Determine the [X, Y] coordinate at the center of the cell enclosing the given text.  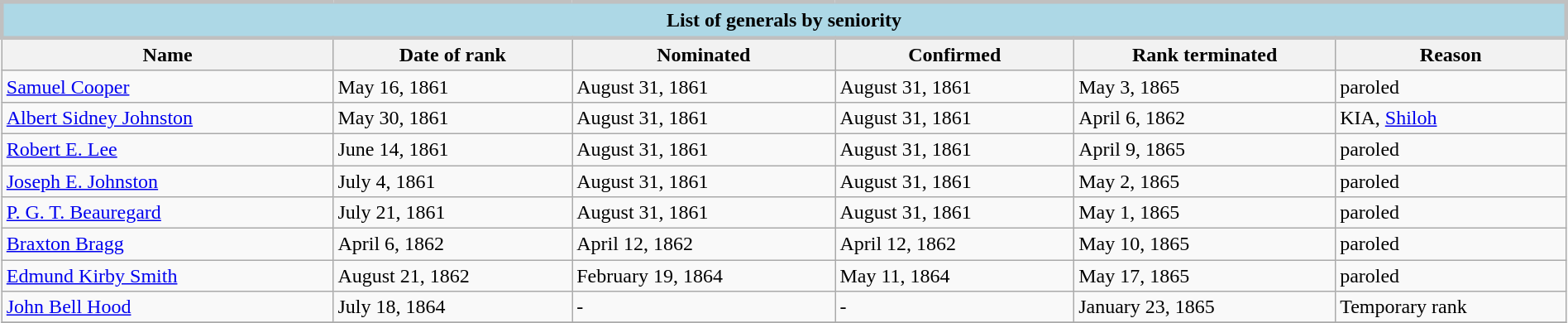
January 23, 1865 [1205, 307]
August 21, 1862 [453, 276]
List of generals by seniority [784, 20]
Nominated [704, 55]
Rank terminated [1205, 55]
Reason [1451, 55]
May 16, 1861 [453, 86]
Temporary rank [1451, 307]
Date of rank [453, 55]
P. G. T. Beauregard [167, 213]
May 1, 1865 [1205, 213]
June 14, 1861 [453, 149]
Confirmed [954, 55]
May 30, 1861 [453, 118]
KIA, Shiloh [1451, 118]
July 4, 1861 [453, 181]
Samuel Cooper [167, 86]
Albert Sidney Johnston [167, 118]
July 21, 1861 [453, 213]
Robert E. Lee [167, 149]
Edmund Kirby Smith [167, 276]
May 11, 1864 [954, 276]
Joseph E. Johnston [167, 181]
May 3, 1865 [1205, 86]
February 19, 1864 [704, 276]
July 18, 1864 [453, 307]
May 2, 1865 [1205, 181]
April 9, 1865 [1205, 149]
May 17, 1865 [1205, 276]
May 10, 1865 [1205, 244]
Braxton Bragg [167, 244]
John Bell Hood [167, 307]
Name [167, 55]
